Provide the (X, Y) coordinate of the cell's center where the given text is located.  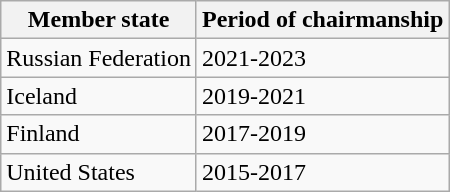
2015-2017 (322, 172)
United States (99, 172)
Russian Federation (99, 58)
Finland (99, 134)
Member state (99, 20)
2017-2019 (322, 134)
2019-2021 (322, 96)
Period of chairmanship (322, 20)
2021-2023 (322, 58)
Iceland (99, 96)
